Detect which cell encompasses the target text, then output its (x, y) center coordinate. 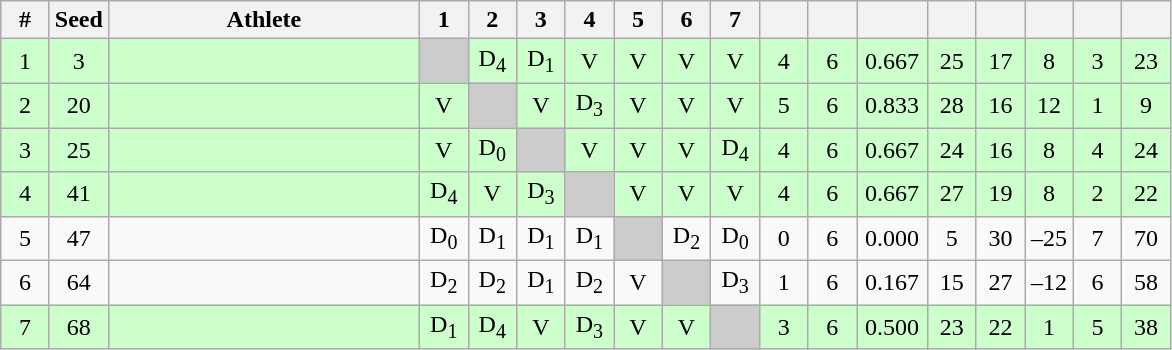
19 (1000, 194)
12 (1050, 105)
58 (1146, 283)
0.833 (892, 105)
0.500 (892, 327)
68 (78, 327)
0.000 (892, 238)
17 (1000, 61)
Athlete (264, 20)
9 (1146, 105)
30 (1000, 238)
0 (784, 238)
70 (1146, 238)
41 (78, 194)
# (26, 20)
20 (78, 105)
0.167 (892, 283)
28 (952, 105)
–25 (1050, 238)
15 (952, 283)
–12 (1050, 283)
47 (78, 238)
64 (78, 283)
Seed (78, 20)
38 (1146, 327)
